Capture the cell that displays the provided text and extract its (X, Y) central coordinate. 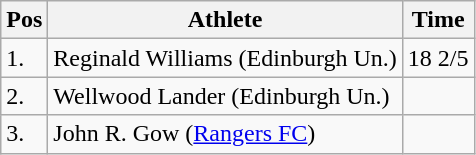
Reginald Williams (Edinburgh Un.) (226, 58)
Athlete (226, 20)
Wellwood Lander (Edinburgh Un.) (226, 96)
John R. Gow (Rangers FC) (226, 134)
18 2/5 (438, 58)
Pos (24, 20)
2. (24, 96)
Time (438, 20)
1. (24, 58)
3. (24, 134)
